Locate the cell with the specified text and output its (X, Y) center coordinate. 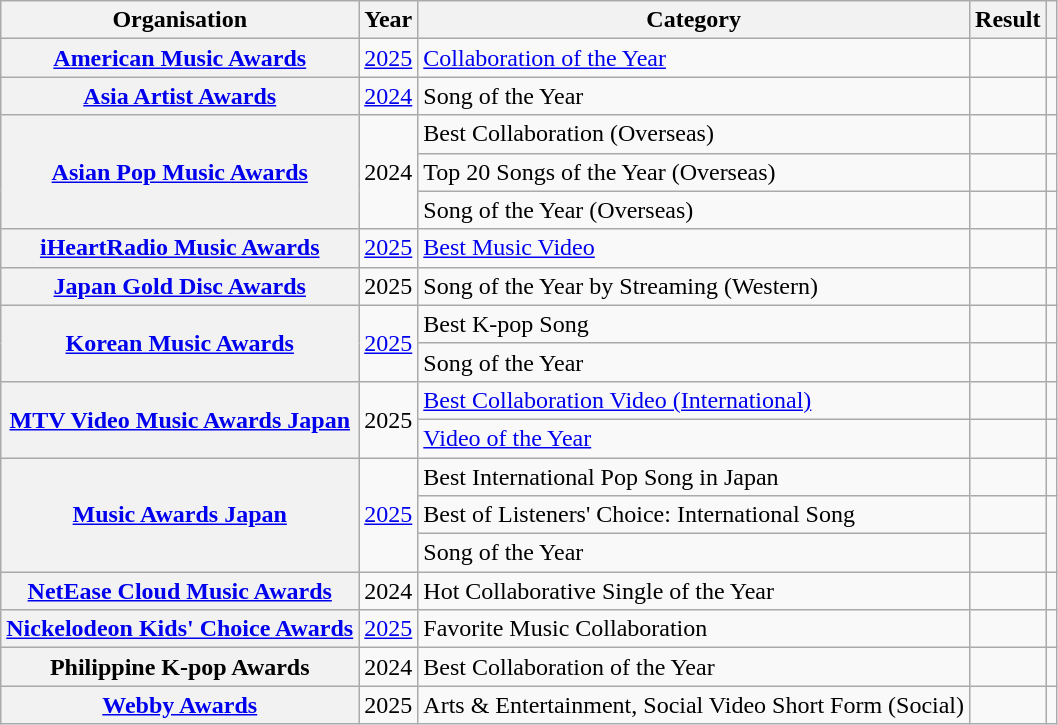
Category (694, 20)
Best of Listeners' Choice: International Song (694, 515)
Collaboration of the Year (694, 58)
Asia Artist Awards (180, 96)
American Music Awards (180, 58)
Asian Pop Music Awards (180, 172)
iHeartRadio Music Awards (180, 248)
Korean Music Awards (180, 343)
Top 20 Songs of the Year (Overseas) (694, 172)
Song of the Year (Overseas) (694, 210)
NetEase Cloud Music Awards (180, 591)
Music Awards Japan (180, 515)
Song of the Year by Streaming (Western) (694, 286)
Result (1008, 20)
Favorite Music Collaboration (694, 629)
Japan Gold Disc Awards (180, 286)
Organisation (180, 20)
Webby Awards (180, 705)
Best Music Video (694, 248)
Best Collaboration of the Year (694, 667)
Best Collaboration Video (International) (694, 400)
Year (388, 20)
Hot Collaborative Single of the Year (694, 591)
Arts & Entertainment, Social Video Short Form (Social) (694, 705)
Nickelodeon Kids' Choice Awards (180, 629)
Best International Pop Song in Japan (694, 477)
Best Collaboration (Overseas) (694, 134)
MTV Video Music Awards Japan (180, 419)
Best K-pop Song (694, 324)
Philippine K-pop Awards (180, 667)
Video of the Year (694, 438)
